Provide the (X, Y) coordinate of the cell's center where the given text is located.  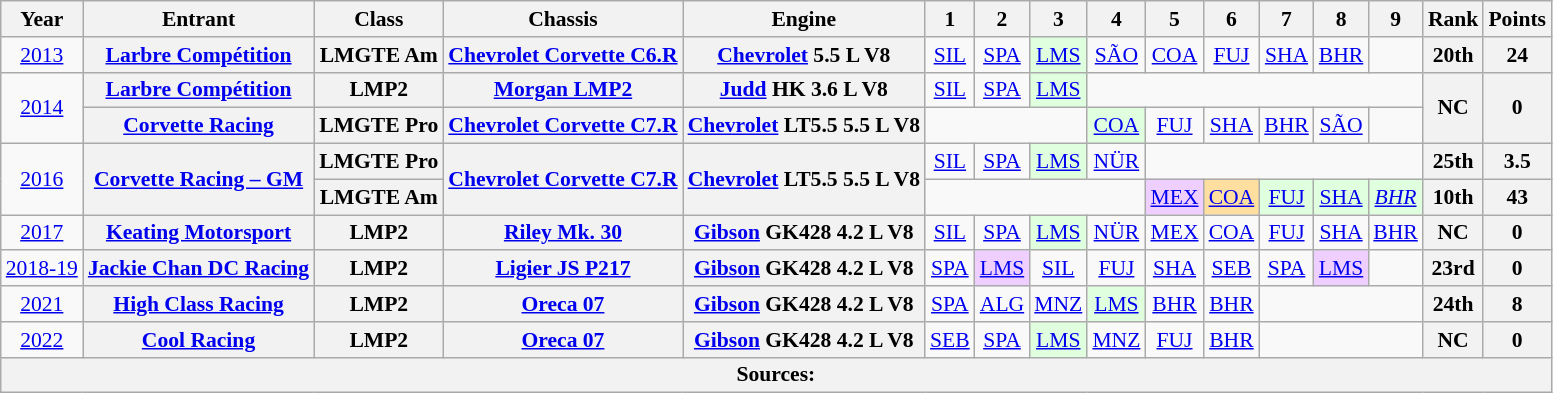
2014 (42, 108)
High Class Racing (198, 304)
Keating Motorsport (198, 233)
3 (1058, 19)
Rank (1454, 19)
Points (1517, 19)
2022 (42, 340)
4 (1116, 19)
Sources: (776, 375)
5 (1174, 19)
20th (1454, 55)
24th (1454, 304)
2017 (42, 233)
23rd (1454, 269)
Riley Mk. 30 (562, 233)
24 (1517, 55)
Jackie Chan DC Racing (198, 269)
Chassis (562, 19)
Morgan LMP2 (562, 90)
Cool Racing (198, 340)
43 (1517, 197)
10th (1454, 197)
Year (42, 19)
25th (1454, 162)
1 (950, 19)
2 (1002, 19)
Entrant (198, 19)
2013 (42, 55)
Engine (804, 19)
Corvette Racing – GM (198, 180)
Judd HK 3.6 L V8 (804, 90)
9 (1396, 19)
Class (378, 19)
Chevrolet 5.5 L V8 (804, 55)
2018-19 (42, 269)
6 (1232, 19)
2021 (42, 304)
ALG (1002, 304)
Ligier JS P217 (562, 269)
7 (1286, 19)
2016 (42, 180)
Chevrolet Corvette C6.R (562, 55)
3.5 (1517, 162)
Corvette Racing (198, 126)
